Find where the given text appears and provide that cell's center as [X, Y] coordinate. 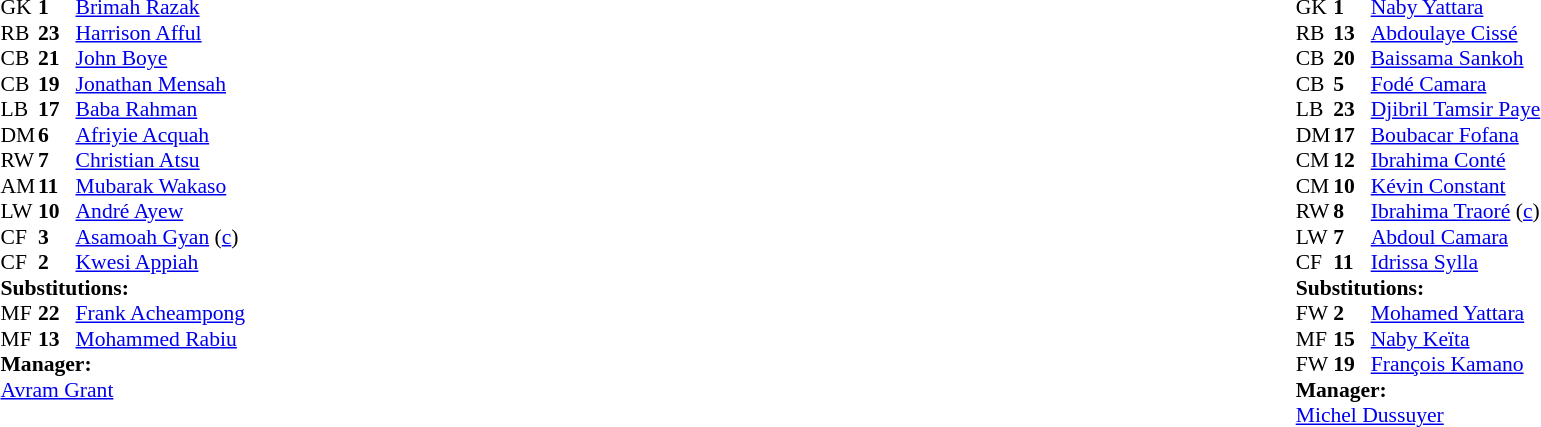
Afriyie Acquah [161, 135]
Ibrahima Conté [1456, 161]
AM [19, 186]
Boubacar Fofana [1456, 135]
Asamoah Gyan (c) [161, 237]
François Kamano [1456, 365]
Ibrahima Traoré (c) [1456, 211]
André Ayew [161, 211]
20 [1352, 59]
Jonathan Mensah [161, 84]
6 [57, 135]
Mohamed Yattara [1456, 313]
Naby Keïta [1456, 339]
15 [1352, 339]
3 [57, 237]
21 [57, 59]
Idrissa Sylla [1456, 263]
22 [57, 313]
5 [1352, 84]
Djibril Tamsir Paye [1456, 109]
Harrison Afful [161, 33]
Abdoul Camara [1456, 237]
12 [1352, 161]
Baba Rahman [161, 109]
Kévin Constant [1456, 186]
Christian Atsu [161, 161]
Fodé Camara [1456, 84]
Mohammed Rabiu [161, 339]
Abdoulaye Cissé [1456, 33]
8 [1352, 211]
Frank Acheampong [161, 313]
Avram Grant [122, 390]
Baissama Sankoh [1456, 59]
John Boye [161, 59]
Mubarak Wakaso [161, 186]
Kwesi Appiah [161, 263]
